Determine the (x, y) coordinate at the center of the cell enclosing the given text.  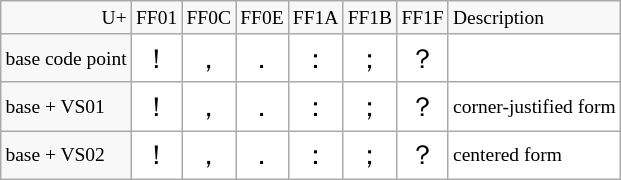
：︀ (316, 106)
；︀ (370, 106)
； (370, 58)
？︁ (423, 155)
FF1A (316, 18)
，︀ (209, 106)
？ (423, 58)
： (316, 58)
U+ (66, 18)
，︁ (209, 155)
？︀ (423, 106)
；︁ (370, 155)
：︁ (316, 155)
， (209, 58)
！ (156, 58)
． (262, 58)
base + VS01 (66, 106)
．︁ (262, 155)
FF1B (370, 18)
centered form (534, 155)
FF01 (156, 18)
corner-justified form (534, 106)
base code point (66, 58)
！︁ (156, 155)
FF1F (423, 18)
Description (534, 18)
FF0C (209, 18)
！︀ (156, 106)
FF0E (262, 18)
base + VS02 (66, 155)
．︀ (262, 106)
